Scan for the cell matching the given text and deliver its [X, Y] coordinate at center. 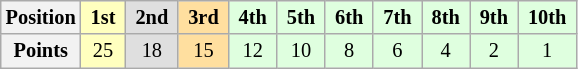
12 [253, 51]
Points [41, 51]
2nd [152, 17]
10 [301, 51]
10th [547, 17]
8th [446, 17]
5th [301, 17]
4 [446, 51]
18 [152, 51]
4th [253, 17]
9th [494, 17]
3rd [203, 17]
15 [203, 51]
7th [397, 17]
8 [349, 51]
6th [349, 17]
1 [547, 51]
2 [494, 51]
Position [41, 17]
1st [104, 17]
25 [104, 51]
6 [397, 51]
